Return [x, y] of the center of cell containing provided text 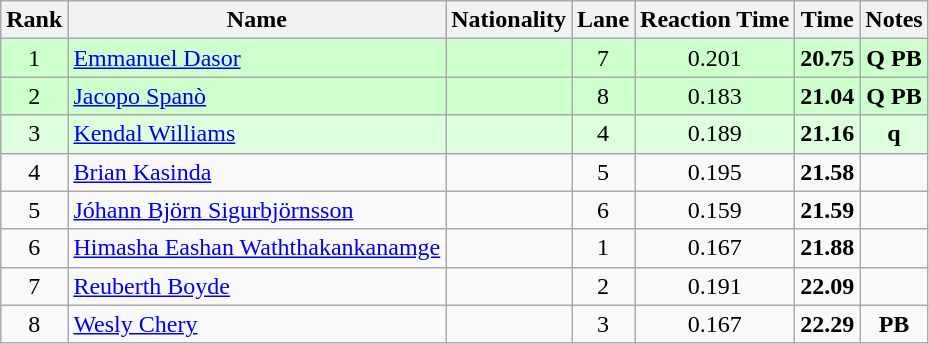
21.16 [828, 134]
0.195 [715, 172]
0.191 [715, 286]
Emmanuel Dasor [257, 58]
Jacopo Spanò [257, 96]
q [894, 134]
22.29 [828, 324]
0.189 [715, 134]
Himasha Eashan Waththakankanamge [257, 248]
Lane [604, 20]
Reuberth Boyde [257, 286]
PB [894, 324]
0.159 [715, 210]
Notes [894, 20]
0.201 [715, 58]
Wesly Chery [257, 324]
Name [257, 20]
21.88 [828, 248]
21.59 [828, 210]
Nationality [509, 20]
22.09 [828, 286]
21.04 [828, 96]
Brian Kasinda [257, 172]
Reaction Time [715, 20]
Jóhann Björn Sigurbjörnsson [257, 210]
0.183 [715, 96]
Kendal Williams [257, 134]
21.58 [828, 172]
Rank [34, 20]
Time [828, 20]
20.75 [828, 58]
